Output the (x, y) coordinate of the center of the cell containing the given text.  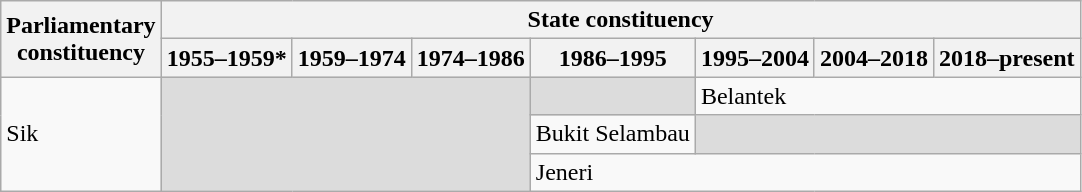
State constituency (620, 20)
Bukit Selambau (612, 134)
1986–1995 (612, 58)
1955–1959* (226, 58)
Parliamentaryconstituency (81, 39)
1995–2004 (754, 58)
1974–1986 (470, 58)
Belantek (888, 96)
Sik (81, 134)
1959–1974 (352, 58)
2018–present (1006, 58)
2004–2018 (874, 58)
Jeneri (805, 172)
